Capture the cell that displays the provided text and extract its (x, y) central coordinate. 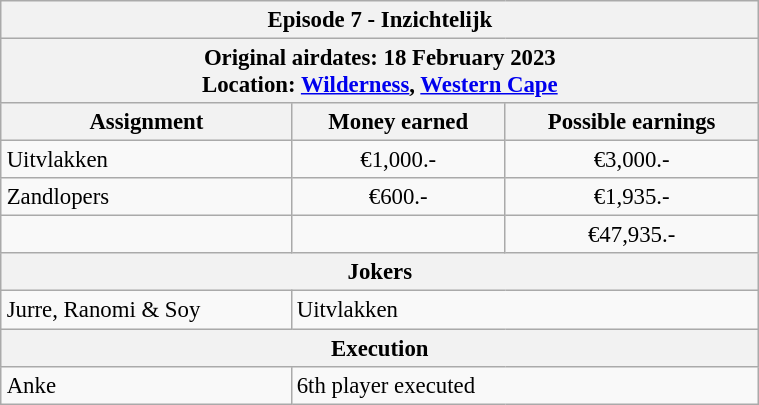
€47,935.- (632, 235)
Episode 7 - Inzichtelijk (380, 20)
€1,935.- (632, 197)
Jokers (380, 272)
6th player executed (524, 385)
Assignment (146, 122)
€3,000.- (632, 160)
Possible earnings (632, 122)
€1,000.- (398, 160)
€600.- (398, 197)
Zandlopers (146, 197)
Anke (146, 385)
Jurre, Ranomi & Soy (146, 310)
Execution (380, 347)
Money earned (398, 122)
Original airdates: 18 February 2023Location: Wilderness, Western Cape (380, 70)
